Locate the cell with the specified text and output its (X, Y) center coordinate. 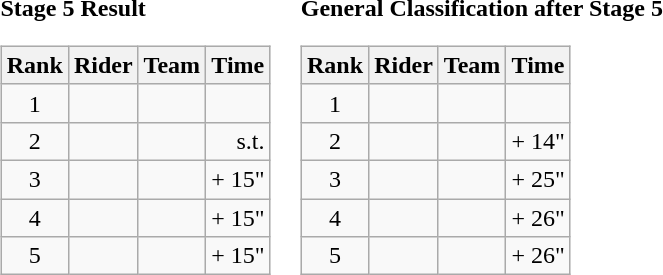
+ 14" (538, 141)
s.t. (238, 141)
+ 25" (538, 179)
